Return the (X, Y) coordinate for the center point of the cell that contains the specified text.  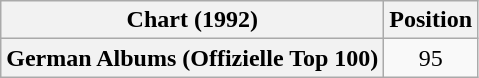
Position (431, 20)
German Albums (Offizielle Top 100) (192, 58)
95 (431, 58)
Chart (1992) (192, 20)
